Find where the given text appears and provide that cell's center as (x, y) coordinate. 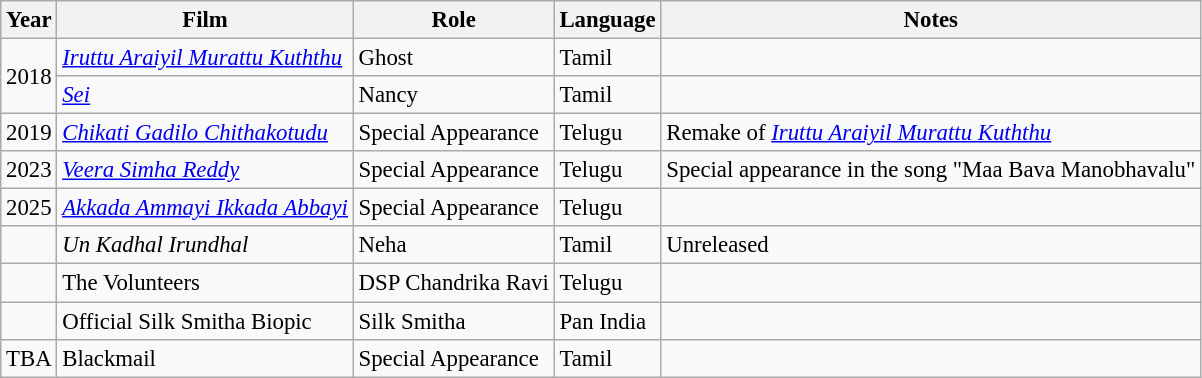
Akkada Ammayi Ikkada Abbayi (205, 208)
Sei (205, 95)
Notes (931, 20)
Silk Smitha (454, 321)
Unreleased (931, 245)
2019 (29, 133)
Ghost (454, 58)
Blackmail (205, 358)
TBA (29, 358)
Neha (454, 245)
Chikati Gadilo Chithakotudu (205, 133)
Un Kadhal Irundhal (205, 245)
2018 (29, 76)
2023 (29, 170)
Language (608, 20)
Special appearance in the song "Maa Bava Manobhavalu" (931, 170)
Nancy (454, 95)
Role (454, 20)
Year (29, 20)
Official Silk Smitha Biopic (205, 321)
Veera Simha Reddy (205, 170)
The Volunteers (205, 283)
Pan India (608, 321)
2025 (29, 208)
Iruttu Araiyil Murattu Kuththu (205, 58)
DSP Chandrika Ravi (454, 283)
Film (205, 20)
Remake of Iruttu Araiyil Murattu Kuththu (931, 133)
